Identify which cell holds the provided text, then report its [x, y] central coordinate. 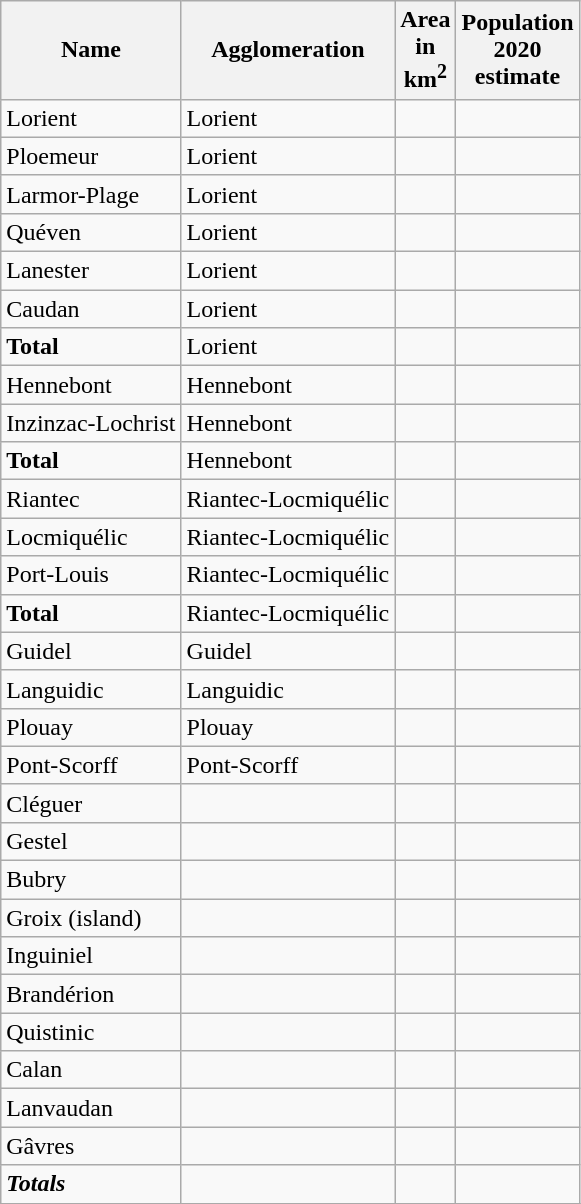
Cléguer [91, 803]
Gestel [91, 841]
Quéven [91, 232]
Inzinzac-Lochrist [91, 423]
Lanester [91, 271]
Gâvres [91, 1146]
Totals [91, 1184]
Ploemeur [91, 156]
Population 2020 estimate [518, 50]
Lanvaudan [91, 1108]
Locmiquélic [91, 537]
Agglomeration [288, 50]
Name [91, 50]
Quistinic [91, 1032]
Larmor-Plage [91, 194]
Caudan [91, 309]
Riantec [91, 499]
Inguiniel [91, 956]
Port-Louis [91, 575]
Area in km2 [426, 50]
Brandérion [91, 994]
Calan [91, 1070]
Bubry [91, 880]
Groix (island) [91, 918]
